Scan for the cell matching the given text and deliver its (x, y) coordinate at center. 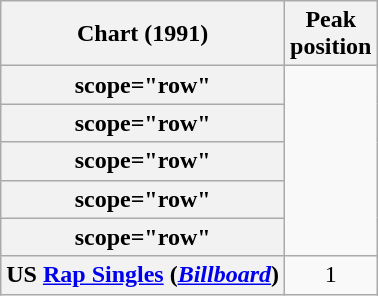
1 (331, 275)
US Rap Singles (Billboard) (143, 275)
Chart (1991) (143, 34)
Peakposition (331, 34)
